Determine the (X, Y) coordinate at the center of the cell enclosing the given text.  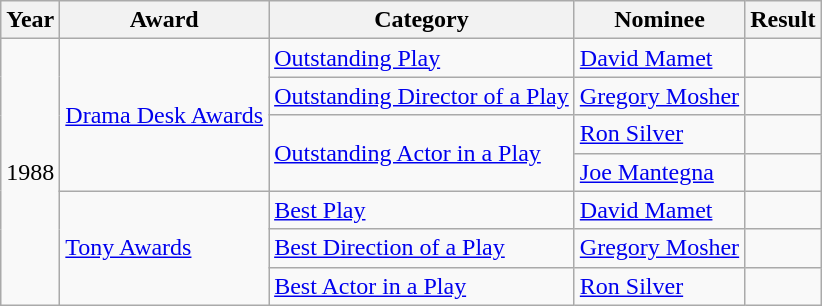
Year (30, 20)
Outstanding Play (422, 58)
Nominee (659, 20)
1988 (30, 172)
Tony Awards (164, 248)
Best Play (422, 210)
Best Direction of a Play (422, 248)
Category (422, 20)
Drama Desk Awards (164, 115)
Best Actor in a Play (422, 286)
Result (783, 20)
Outstanding Director of a Play (422, 96)
Joe Mantegna (659, 172)
Award (164, 20)
Outstanding Actor in a Play (422, 153)
